Output the [X, Y] coordinate of the center of the cell containing the given text.  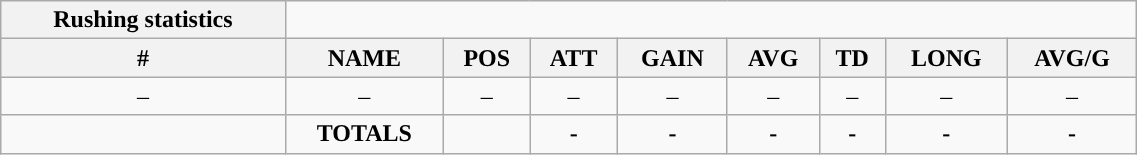
AVG/G [1072, 58]
Rushing statistics [143, 20]
TOTALS [364, 134]
GAIN [672, 58]
LONG [946, 58]
ATT [574, 58]
AVG [773, 58]
POS [487, 58]
NAME [364, 58]
TD [852, 58]
# [143, 58]
